From the cell containing the given text, extract its center point as [X, Y] coordinate. 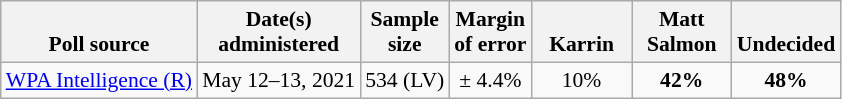
May 12–13, 2021 [278, 80]
10% [581, 80]
WPA Intelligence (R) [99, 80]
Poll source [99, 32]
Samplesize [404, 32]
42% [682, 80]
Marginof error [490, 32]
534 (LV) [404, 80]
MattSalmon [682, 32]
± 4.4% [490, 80]
Undecided [786, 32]
Date(s)administered [278, 32]
48% [786, 80]
Karrin [581, 32]
